Provide the (X, Y) coordinate of the cell's center where the given text is located.  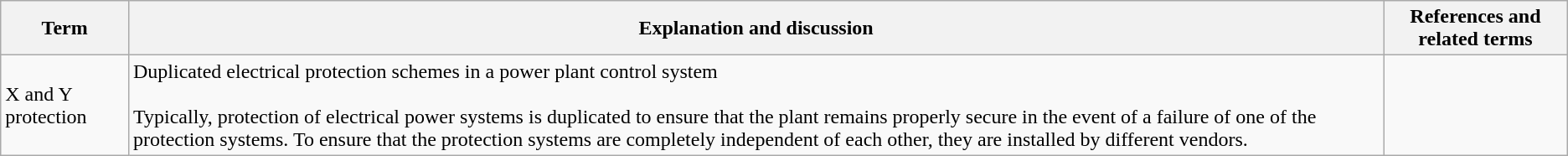
X and Y protection (65, 106)
Explanation and discussion (756, 29)
Term (65, 29)
References and related terms (1476, 29)
